Identify which cell holds the provided text, then report its [X, Y] central coordinate. 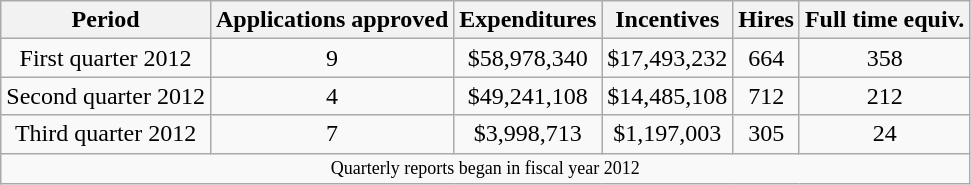
Incentives [668, 20]
664 [766, 58]
First quarter 2012 [106, 58]
212 [884, 96]
Expenditures [528, 20]
4 [332, 96]
$49,241,108 [528, 96]
712 [766, 96]
Quarterly reports began in fiscal year 2012 [486, 168]
Full time equiv. [884, 20]
Period [106, 20]
358 [884, 58]
9 [332, 58]
$1,197,003 [668, 134]
Applications approved [332, 20]
Third quarter 2012 [106, 134]
$17,493,232 [668, 58]
24 [884, 134]
$3,998,713 [528, 134]
Hires [766, 20]
7 [332, 134]
305 [766, 134]
$14,485,108 [668, 96]
$58,978,340 [528, 58]
Second quarter 2012 [106, 96]
